Determine the (x, y) coordinate at the center of the cell enclosing the given text.  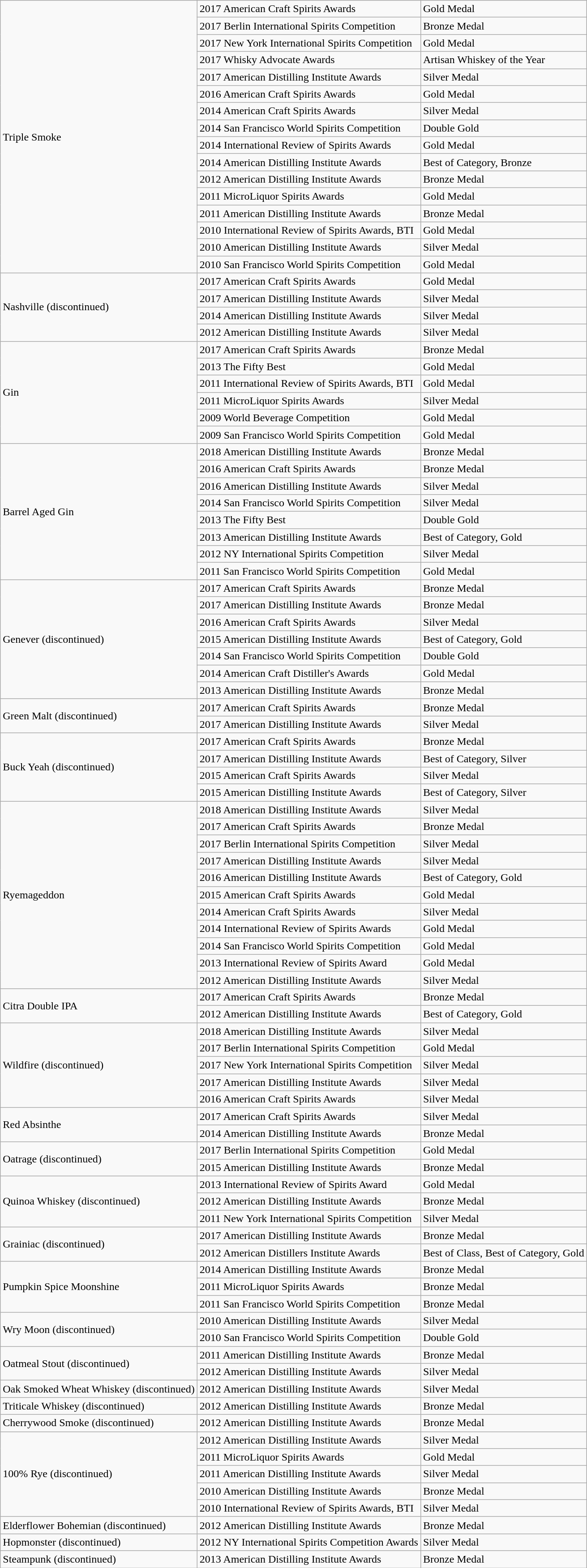
Artisan Whiskey of the Year (503, 60)
Nashville (discontinued) (99, 307)
100% Rye (discontinued) (99, 1474)
Red Absinthe (99, 1125)
Cherrywood Smoke (discontinued) (99, 1423)
Wry Moon (discontinued) (99, 1329)
Oak Smoked Wheat Whiskey (discontinued) (99, 1389)
2012 NY International Spirits Competition Awards (309, 1542)
2012 American Distillers Institute Awards (309, 1252)
Triticale Whiskey (discontinued) (99, 1406)
Elderflower Bohemian (discontinued) (99, 1525)
Hopmonster (discontinued) (99, 1542)
Triple Smoke (99, 137)
Best of Category, Bronze (503, 162)
Gin (99, 392)
2014 American Craft Distiller's Awards (309, 673)
2012 NY International Spirits Competition (309, 554)
Ryemageddon (99, 895)
2011 New York International Spirits Competition (309, 1218)
Quinoa Whiskey (discontinued) (99, 1201)
Grainiac (discontinued) (99, 1244)
Wildfire (discontinued) (99, 1065)
2011 International Review of Spirits Awards, BTI (309, 384)
Green Malt (discontinued) (99, 716)
2017 Whisky Advocate Awards (309, 60)
Oatmeal Stout (discontinued) (99, 1363)
Steampunk (discontinued) (99, 1559)
Oatrage (discontinued) (99, 1159)
2009 World Beverage Competition (309, 418)
Citra Double IPA (99, 1005)
Genever (discontinued) (99, 639)
Barrel Aged Gin (99, 511)
Buck Yeah (discontinued) (99, 767)
2009 San Francisco World Spirits Competition (309, 435)
Best of Class, Best of Category, Gold (503, 1252)
Pumpkin Spice Moonshine (99, 1286)
